Detect which cell encompasses the target text, then output its (X, Y) center coordinate. 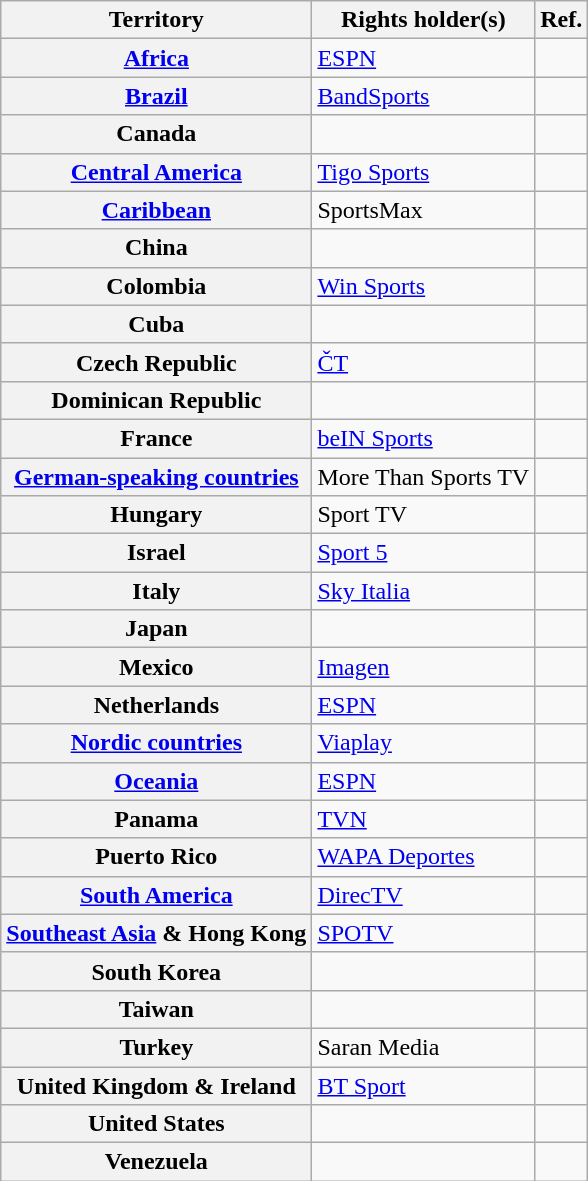
South America (156, 895)
Imagen (424, 667)
Taiwan (156, 1009)
Viaplay (424, 743)
United States (156, 1124)
Oceania (156, 781)
Venezuela (156, 1162)
Turkey (156, 1047)
Hungary (156, 515)
SportsMax (424, 210)
WAPA Deportes (424, 857)
Japan (156, 629)
Colombia (156, 286)
ČT (424, 362)
TVN (424, 819)
Win Sports (424, 286)
Territory (156, 20)
Dominican Republic (156, 400)
Italy (156, 591)
Puerto Rico (156, 857)
beIN Sports (424, 438)
Rights holder(s) (424, 20)
Canada (156, 134)
Sport 5 (424, 553)
BandSports (424, 96)
South Korea (156, 971)
Caribbean (156, 210)
United Kingdom & Ireland (156, 1085)
Czech Republic (156, 362)
Central America (156, 172)
DirecTV (424, 895)
Cuba (156, 324)
BT Sport (424, 1085)
Sky Italia (424, 591)
SPOTV (424, 933)
Brazil (156, 96)
France (156, 438)
Africa (156, 58)
Mexico (156, 667)
More Than Sports TV (424, 477)
Saran Media (424, 1047)
German-speaking countries (156, 477)
Israel (156, 553)
Ref. (562, 20)
Tigo Sports (424, 172)
Sport TV (424, 515)
Southeast Asia & Hong Kong (156, 933)
China (156, 248)
Netherlands (156, 705)
Panama (156, 819)
Nordic countries (156, 743)
